Capture the cell that displays the provided text and extract its [x, y] central coordinate. 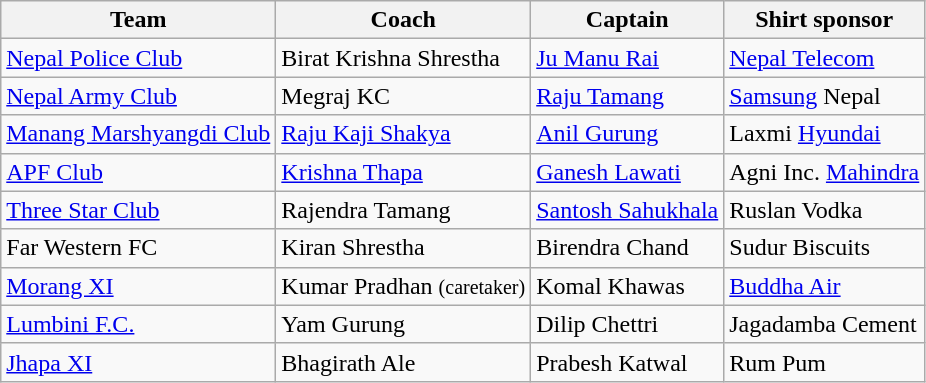
Ju Manu Rai [628, 58]
Raju Kaji Shakya [404, 134]
Rajendra Tamang [404, 210]
Captain [628, 20]
Nepal Army Club [138, 96]
Megraj KC [404, 96]
Yam Gurung [404, 324]
Dilip Chettri [628, 324]
Laxmi Hyundai [824, 134]
Three Star Club [138, 210]
Shirt sponsor [824, 20]
Jhapa XI [138, 362]
Agni Inc. Mahindra [824, 172]
Nepal Police Club [138, 58]
APF Club [138, 172]
Ganesh Lawati [628, 172]
Coach [404, 20]
Kiran Shrestha [404, 248]
Lumbini F.C. [138, 324]
Prabesh Katwal [628, 362]
Sudur Biscuits [824, 248]
Rum Pum [824, 362]
Bhagirath Ale [404, 362]
Anil Gurung [628, 134]
Birat Krishna Shrestha [404, 58]
Buddha Air [824, 286]
Team [138, 20]
Raju Tamang [628, 96]
Birendra Chand [628, 248]
Morang XI [138, 286]
Nepal Telecom [824, 58]
Far Western FC [138, 248]
Manang Marshyangdi Club [138, 134]
Kumar Pradhan (caretaker) [404, 286]
Krishna Thapa [404, 172]
Komal Khawas [628, 286]
Jagadamba Cement [824, 324]
Ruslan Vodka [824, 210]
Santosh Sahukhala [628, 210]
Samsung Nepal [824, 96]
